Detect which cell encompasses the target text, then output its (x, y) center coordinate. 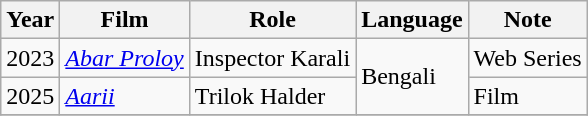
2023 (30, 58)
Year (30, 20)
Trilok Halder (272, 96)
Aarii (124, 96)
Role (272, 20)
Language (412, 20)
Abar Proloy (124, 58)
2025 (30, 96)
Note (528, 20)
Inspector Karali (272, 58)
Web Series (528, 58)
Bengali (412, 77)
